Provide the [X, Y] coordinate of the cell's center where the given text is located.  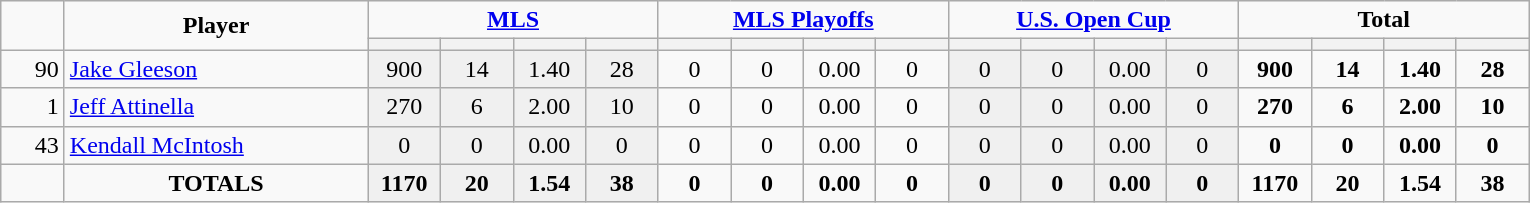
Total [1384, 20]
1 [33, 107]
90 [33, 69]
Jake Gleeson [216, 69]
MLS [513, 20]
Jeff Attinella [216, 107]
43 [33, 145]
Kendall McIntosh [216, 145]
U.S. Open Cup [1093, 20]
Player [216, 26]
TOTALS [216, 183]
MLS Playoffs [803, 20]
